For the text-containing cell, return its midpoint in [x, y] coordinate format. 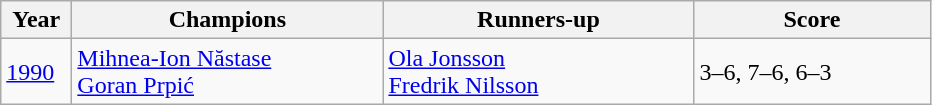
Mihnea-Ion Năstase Goran Prpić [228, 72]
Year [36, 20]
Score [812, 20]
1990 [36, 72]
Ola Jonsson Fredrik Nilsson [538, 72]
Champions [228, 20]
3–6, 7–6, 6–3 [812, 72]
Runners-up [538, 20]
